Identify which cell holds the provided text, then report its (X, Y) central coordinate. 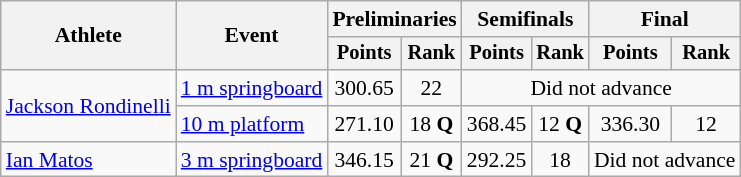
300.65 (364, 88)
Preliminaries (394, 19)
Event (252, 36)
1 m springboard (252, 88)
18 Q (432, 124)
271.10 (364, 124)
336.30 (630, 124)
12 (706, 124)
Final (665, 19)
Jackson Rondinelli (88, 106)
368.45 (496, 124)
Semifinals (526, 19)
10 m platform (252, 124)
Did not advance (602, 88)
Athlete (88, 36)
22 (432, 88)
12 Q (560, 124)
